Extract the (x, y) coordinate from the center of the cell holding the provided text.  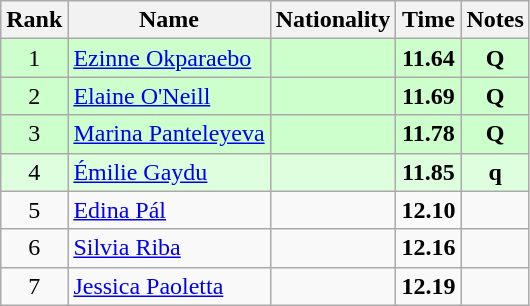
12.10 (428, 210)
1 (34, 58)
11.78 (428, 134)
3 (34, 134)
Name (169, 20)
Jessica Paoletta (169, 286)
Elaine O'Neill (169, 96)
Rank (34, 20)
Nationality (333, 20)
4 (34, 172)
7 (34, 286)
Marina Panteleyeva (169, 134)
12.16 (428, 248)
2 (34, 96)
q (495, 172)
Time (428, 20)
Émilie Gaydu (169, 172)
Notes (495, 20)
11.85 (428, 172)
Ezinne Okparaebo (169, 58)
Silvia Riba (169, 248)
Edina Pál (169, 210)
6 (34, 248)
11.64 (428, 58)
12.19 (428, 286)
5 (34, 210)
11.69 (428, 96)
